Locate the cell with the specified text and output its [X, Y] center coordinate. 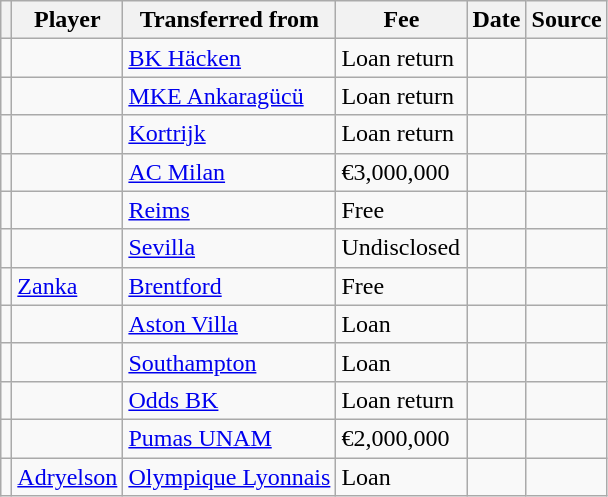
Sevilla [230, 248]
Zanka [68, 286]
Odds BK [230, 400]
Source [566, 20]
AC Milan [230, 172]
Kortrijk [230, 134]
Reims [230, 210]
Aston Villa [230, 324]
Fee [402, 20]
Date [496, 20]
Brentford [230, 286]
MKE Ankaragücü [230, 96]
€2,000,000 [402, 438]
Undisclosed [402, 248]
BK Häcken [230, 58]
Pumas UNAM [230, 438]
Adryelson [68, 477]
Transferred from [230, 20]
€3,000,000 [402, 172]
Olympique Lyonnais [230, 477]
Player [68, 20]
Southampton [230, 362]
